Extract the (X, Y) coordinate from the center of the cell holding the provided text.  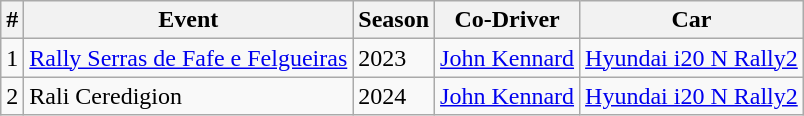
Event (188, 20)
Rali Ceredigion (188, 96)
Rally Serras de Fafe e Felgueiras (188, 58)
2023 (394, 58)
Car (692, 20)
2 (12, 96)
Season (394, 20)
1 (12, 58)
2024 (394, 96)
# (12, 20)
Co-Driver (508, 20)
